Find where the given text appears and provide that cell's center as [X, Y] coordinate. 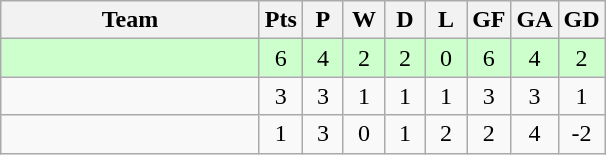
L [446, 20]
GF [489, 20]
P [322, 20]
Pts [280, 20]
GA [534, 20]
-2 [582, 134]
Team [130, 20]
D [404, 20]
GD [582, 20]
W [364, 20]
